Return (x, y) of the center of cell containing provided text 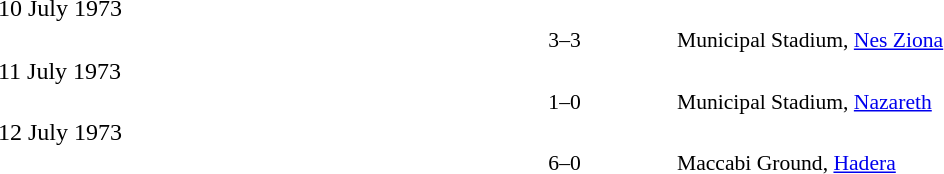
1–0 (564, 102)
3–3 (564, 40)
